Pinpoint the cell where the given text exists, returning its [X, Y] midpoint coordinate. 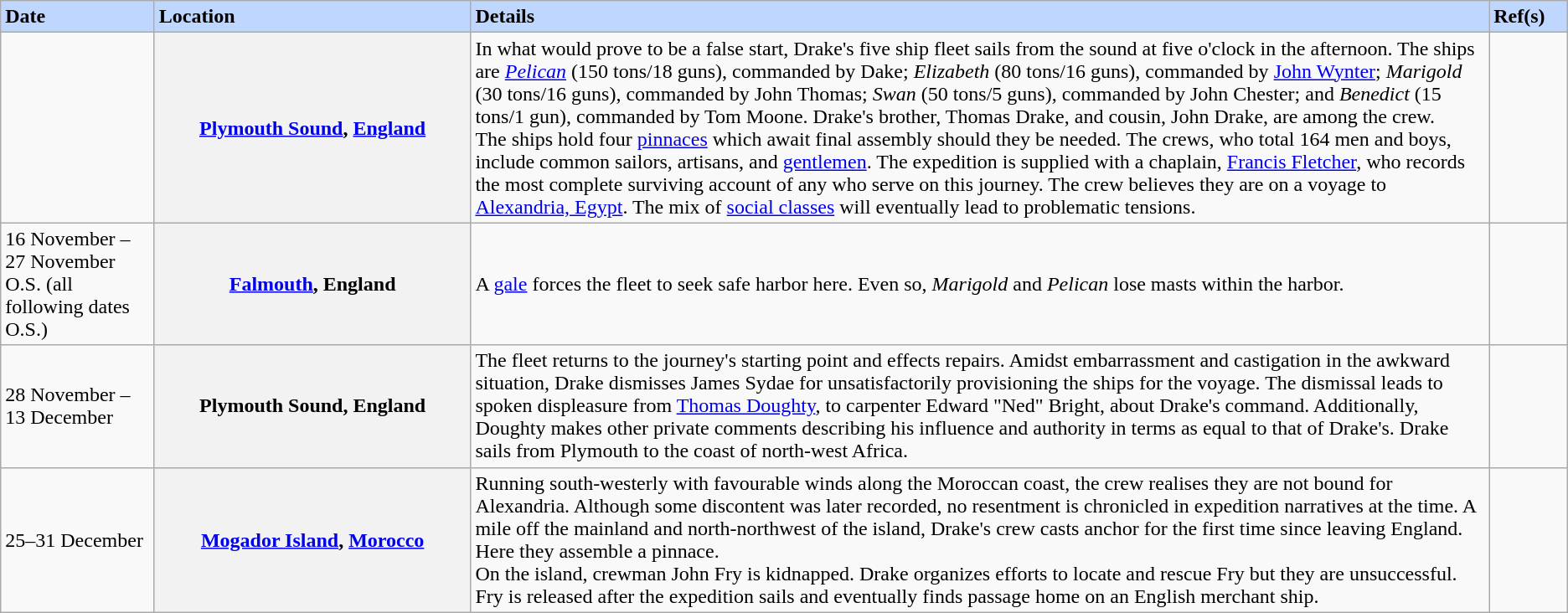
Date [78, 17]
Mogador Island, Morocco [312, 539]
16 November – 27 November O.S. (all following dates O.S.) [78, 284]
Location [312, 17]
25–31 December [78, 539]
Details [980, 17]
Ref(s) [1529, 17]
Falmouth, England [312, 284]
28 November – 13 December [78, 406]
A gale forces the fleet to seek safe harbor here. Even so, Marigold and Pelican lose masts within the harbor. [980, 284]
